Return [x, y] of the center of cell containing provided text 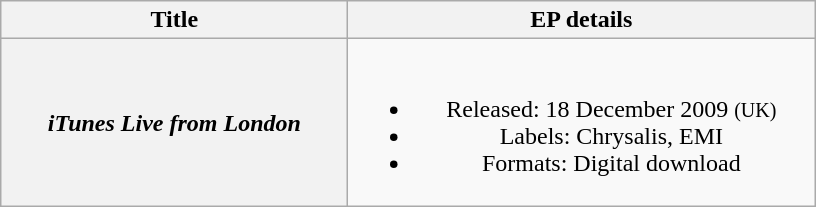
Released: 18 December 2009 (UK)Labels: Chrysalis, EMIFormats: Digital download [582, 122]
iTunes Live from London [174, 122]
Title [174, 20]
EP details [582, 20]
